Return (x, y) of the center of cell containing provided text 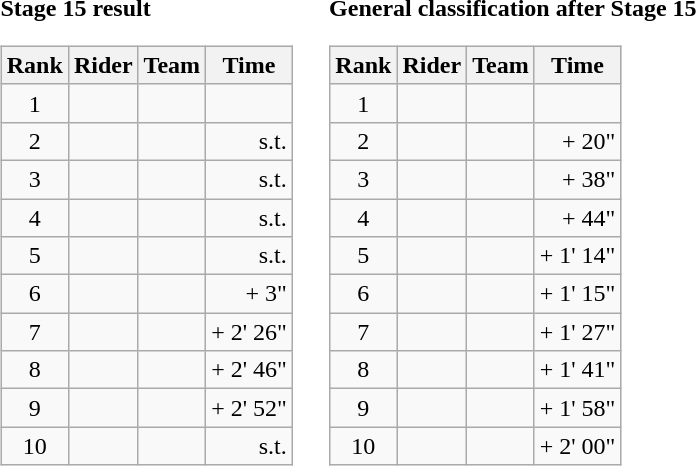
+ 1' 41" (578, 370)
+ 3" (250, 294)
+ 1' 15" (578, 294)
+ 2' 00" (578, 446)
+ 20" (578, 141)
+ 1' 58" (578, 408)
+ 2' 26" (250, 332)
+ 1' 27" (578, 332)
+ 1' 14" (578, 256)
+ 2' 46" (250, 370)
+ 2' 52" (250, 408)
+ 38" (578, 179)
+ 44" (578, 217)
